Determine the (x, y) coordinate at the center of the cell enclosing the given text.  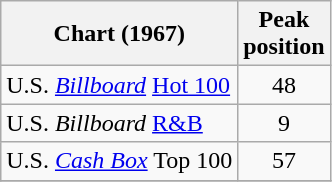
57 (284, 161)
48 (284, 85)
9 (284, 123)
Chart (1967) (120, 34)
Peakposition (284, 34)
U.S. Billboard R&B (120, 123)
U.S. Cash Box Top 100 (120, 161)
U.S. Billboard Hot 100 (120, 85)
